Extract the [x, y] coordinate from the center of the cell holding the provided text.  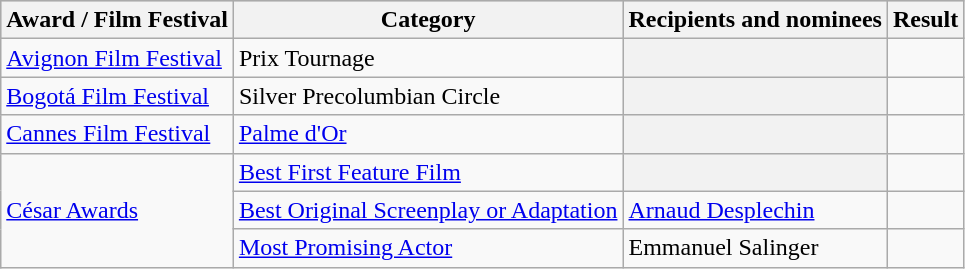
Award / Film Festival [118, 20]
Palme d'Or [428, 134]
Avignon Film Festival [118, 58]
Emmanuel Salinger [755, 248]
Recipients and nominees [755, 20]
Best Original Screenplay or Adaptation [428, 210]
Best First Feature Film [428, 172]
Category [428, 20]
Result [925, 20]
Bogotá Film Festival [118, 96]
César Awards [118, 210]
Most Promising Actor [428, 248]
Prix Tournage [428, 58]
Arnaud Desplechin [755, 210]
Cannes Film Festival [118, 134]
Silver Precolumbian Circle [428, 96]
